Identify which cell holds the provided text, then report its [x, y] central coordinate. 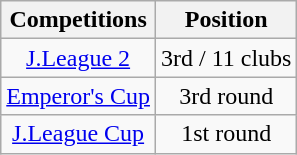
1st round [226, 134]
Emperor's Cup [78, 96]
J.League 2 [78, 58]
J.League Cup [78, 134]
Position [226, 20]
Competitions [78, 20]
3rd round [226, 96]
3rd / 11 clubs [226, 58]
